Detect which cell encompasses the target text, then output its (x, y) center coordinate. 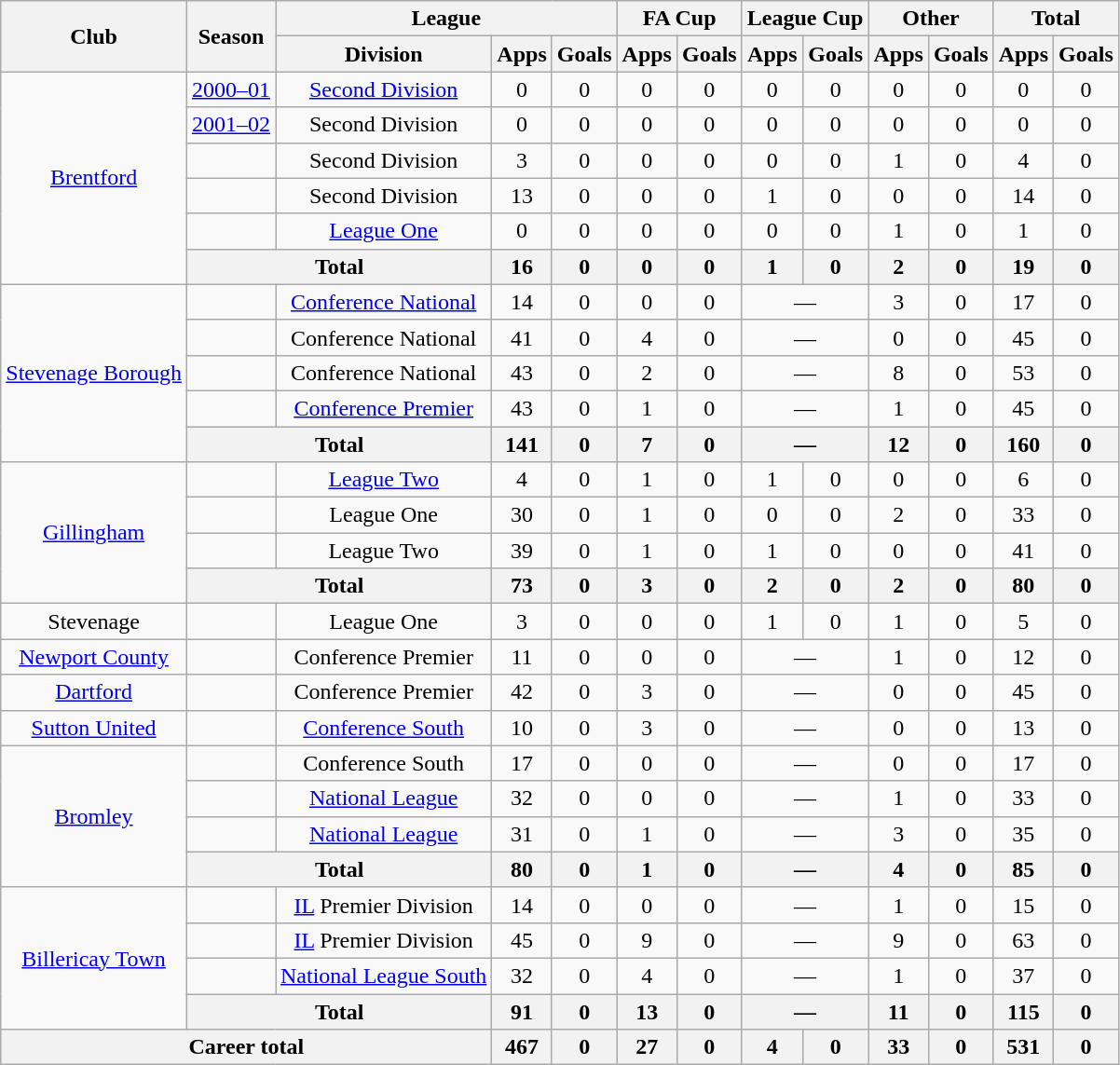
115 (1023, 1011)
42 (522, 692)
National League South (384, 976)
73 (522, 586)
Bromley (94, 816)
Billericay Town (94, 958)
160 (1023, 444)
Brentford (94, 178)
Stevenage (94, 621)
2000–01 (231, 89)
37 (1023, 976)
91 (522, 1011)
467 (522, 1047)
Other (931, 19)
Season (231, 36)
2001–02 (231, 125)
15 (1023, 905)
6 (1023, 480)
Club (94, 36)
Stevenage Borough (94, 373)
27 (647, 1047)
FA Cup (679, 19)
8 (898, 373)
35 (1023, 834)
Newport County (94, 657)
League Cup (805, 19)
7 (647, 444)
53 (1023, 373)
Gillingham (94, 533)
Division (384, 54)
Sutton United (94, 728)
Career total (246, 1047)
10 (522, 728)
League (447, 19)
31 (522, 834)
5 (1023, 621)
85 (1023, 869)
63 (1023, 940)
39 (522, 551)
19 (1023, 266)
Dartford (94, 692)
16 (522, 266)
30 (522, 515)
531 (1023, 1047)
141 (522, 444)
